Determine the (x, y) coordinate at the center of the cell enclosing the given text.  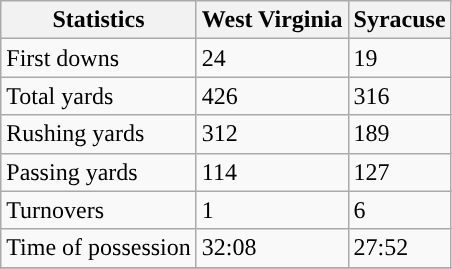
West Virginia (272, 20)
32:08 (272, 248)
Total yards (99, 96)
Time of possession (99, 248)
Passing yards (99, 172)
Rushing yards (99, 134)
27:52 (400, 248)
19 (400, 58)
426 (272, 96)
24 (272, 58)
Syracuse (400, 20)
First downs (99, 58)
Statistics (99, 20)
Turnovers (99, 210)
1 (272, 210)
312 (272, 134)
6 (400, 210)
127 (400, 172)
316 (400, 96)
189 (400, 134)
114 (272, 172)
